Detect which cell encompasses the target text, then output its (X, Y) center coordinate. 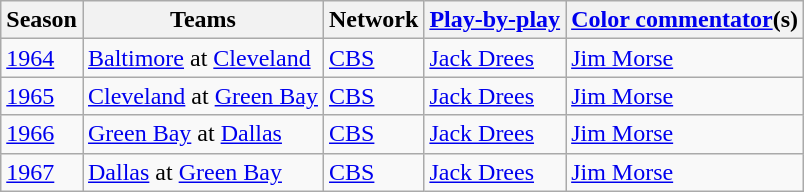
Play-by-play (495, 20)
1964 (42, 58)
Cleveland at Green Bay (202, 96)
1965 (42, 96)
Baltimore at Cleveland (202, 58)
1967 (42, 172)
Network (373, 20)
Dallas at Green Bay (202, 172)
Teams (202, 20)
Color commentator(s) (685, 20)
Season (42, 20)
Green Bay at Dallas (202, 134)
1966 (42, 134)
